Return [X, Y] of the center of cell containing provided text 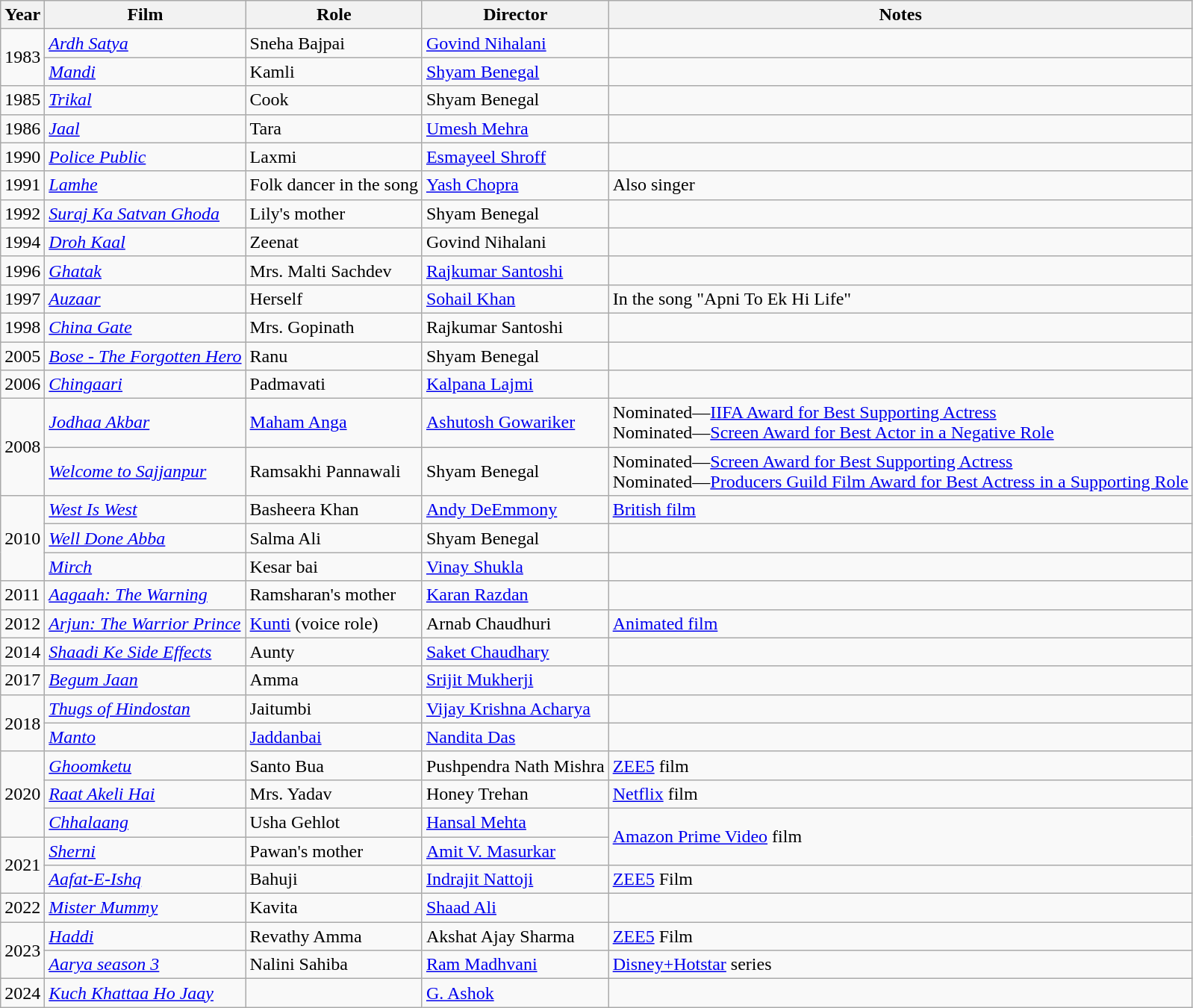
Bahuji [334, 880]
2024 [22, 993]
Sohail Khan [515, 299]
Director [515, 15]
Kuch Khattaa Ho Jaay [145, 993]
Mirch [145, 567]
China Gate [145, 327]
Chingaari [145, 385]
Also singer [900, 185]
Jodhaa Akbar [145, 423]
1991 [22, 185]
2005 [22, 356]
1998 [22, 327]
Karan Razdan [515, 595]
Padmavati [334, 385]
Mrs. Gopinath [334, 327]
Zeenat [334, 242]
Film [145, 15]
Bose - The Forgotten Hero [145, 356]
Yash Chopra [515, 185]
Arjun: The Warrior Prince [145, 623]
Manto [145, 737]
1990 [22, 157]
Pushpendra Nath Mishra [515, 765]
Mrs. Malti Sachdev [334, 270]
Santo Bua [334, 765]
Aagaah: The Warning [145, 595]
Amazon Prime Video film [900, 836]
Honey Trehan [515, 794]
Shaad Ali [515, 908]
2010 [22, 538]
Droh Kaal [145, 242]
2022 [22, 908]
Jaitumbi [334, 709]
Hansal Mehta [515, 822]
Role [334, 15]
Ranu [334, 356]
Trikal [145, 100]
Indrajit Nattoji [515, 880]
Aafat-E-Ishq [145, 880]
Srijit Mukherji [515, 680]
2021 [22, 865]
Ghoomketu [145, 765]
Vijay Krishna Acharya [515, 709]
Disney+Hotstar series [900, 965]
Sherni [145, 850]
2012 [22, 623]
Salma Ali [334, 538]
Pawan's mother [334, 850]
Chhalaang [145, 822]
Suraj Ka Satvan Ghoda [145, 214]
Kavita [334, 908]
Arnab Chaudhuri [515, 623]
Notes [900, 15]
1985 [22, 100]
Usha Gehlot [334, 822]
2008 [22, 447]
2023 [22, 951]
Well Done Abba [145, 538]
Auzaar [145, 299]
1986 [22, 128]
Mister Mummy [145, 908]
British film [900, 510]
Akshat Ajay Sharma [515, 936]
Raat Akeli Hai [145, 794]
Aunty [334, 652]
Kesar bai [334, 567]
Animated film [900, 623]
2011 [22, 595]
Kamli [334, 72]
Herself [334, 299]
Jaal [145, 128]
1997 [22, 299]
Haddi [145, 936]
Kunti (voice role) [334, 623]
Ramsakhi Pannawali [334, 472]
Nandita Das [515, 737]
Laxmi [334, 157]
Lamhe [145, 185]
Welcome to Sajjanpur [145, 472]
2006 [22, 385]
Lily's mother [334, 214]
West Is West [145, 510]
Netflix film [900, 794]
1983 [22, 57]
Cook [334, 100]
Begum Jaan [145, 680]
Andy DeEmmony [515, 510]
Thugs of Hindostan [145, 709]
2017 [22, 680]
2018 [22, 723]
ZEE5 film [900, 765]
Ram Madhvani [515, 965]
Ashutosh Gowariker [515, 423]
Shaadi Ke Side Effects [145, 652]
Nominated—Screen Award for Best Supporting ActressNominated—Producers Guild Film Award for Best Actress in a Supporting Role [900, 472]
Aarya season 3 [145, 965]
Year [22, 15]
Nalini Sahiba [334, 965]
Umesh Mehra [515, 128]
Revathy Amma [334, 936]
Amma [334, 680]
Maham Anga [334, 423]
Basheera Khan [334, 510]
In the song "Apni To Ek Hi Life" [900, 299]
Folk dancer in the song [334, 185]
Ardh Satya [145, 43]
Saket Chaudhary [515, 652]
Tara [334, 128]
Kalpana Lajmi [515, 385]
Ramsharan's mother [334, 595]
1994 [22, 242]
2014 [22, 652]
1996 [22, 270]
Jaddanbai [334, 737]
Amit V. Masurkar [515, 850]
Ghatak [145, 270]
Esmayeel Shroff [515, 157]
Mandi [145, 72]
Police Public [145, 157]
Mrs. Yadav [334, 794]
Nominated—IIFA Award for Best Supporting ActressNominated—Screen Award for Best Actor in a Negative Role [900, 423]
1992 [22, 214]
2020 [22, 794]
Sneha Bajpai [334, 43]
G. Ashok [515, 993]
Vinay Shukla [515, 567]
